Determine the [x, y] coordinate at the center of the cell enclosing the given text.  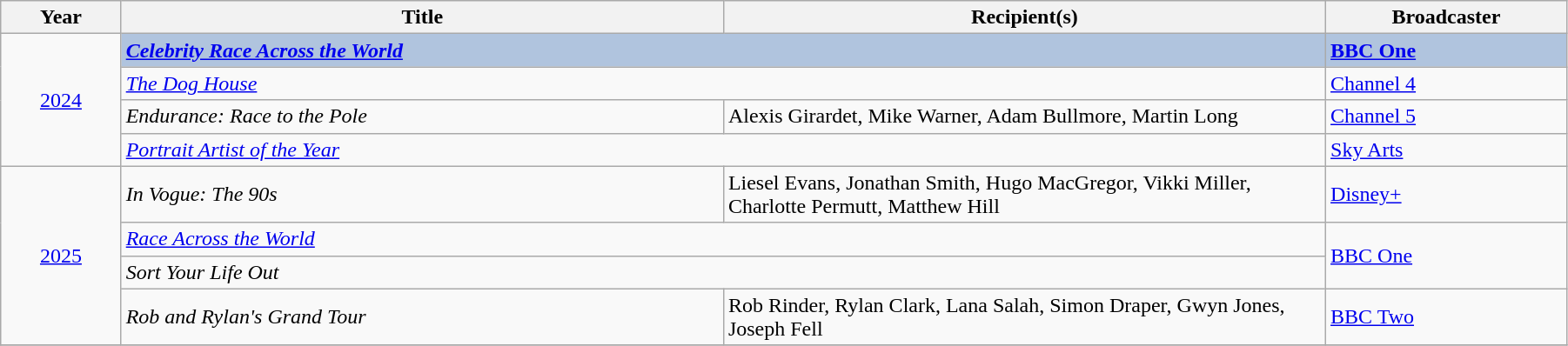
Celebrity Race Across the World [723, 50]
2024 [61, 100]
Channel 4 [1446, 83]
Rob and Rylan's Grand Tour [422, 316]
Sky Arts [1446, 150]
Recipient(s) [1024, 17]
Channel 5 [1446, 116]
Disney+ [1446, 195]
Portrait Artist of the Year [723, 150]
Rob Rinder, Rylan Clark, Lana Salah, Simon Draper, Gwyn Jones, Joseph Fell [1024, 316]
BBC Two [1446, 316]
Broadcaster [1446, 17]
Endurance: Race to the Pole [422, 116]
2025 [61, 256]
Race Across the World [723, 239]
Year [61, 17]
Sort Your Life Out [723, 272]
In Vogue: The 90s [422, 195]
The Dog House [723, 83]
Alexis Girardet, Mike Warner, Adam Bullmore, Martin Long [1024, 116]
Liesel Evans, Jonathan Smith, Hugo MacGregor, Vikki Miller, Charlotte Permutt, Matthew Hill [1024, 195]
Title [422, 17]
